Scan for the cell matching the given text and deliver its (X, Y) coordinate at center. 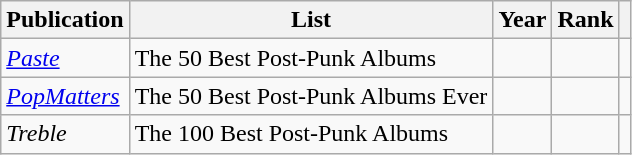
The 50 Best Post-Punk Albums Ever (311, 96)
Publication (65, 20)
The 50 Best Post-Punk Albums (311, 58)
Rank (586, 20)
PopMatters (65, 96)
Paste (65, 58)
Treble (65, 134)
The 100 Best Post-Punk Albums (311, 134)
Year (522, 20)
List (311, 20)
